Locate the cell with the specified text and output its (x, y) center coordinate. 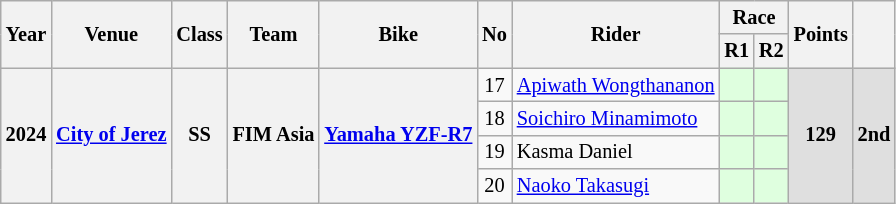
20 (494, 186)
R1 (736, 51)
Rider (616, 34)
18 (494, 118)
Points (821, 34)
No (494, 34)
City of Jerez (111, 136)
Venue (111, 34)
Bike (398, 34)
Team (274, 34)
Year (26, 34)
SS (199, 136)
17 (494, 85)
Yamaha YZF-R7 (398, 136)
Race (754, 17)
Soichiro Minamimoto (616, 118)
R2 (772, 51)
Kasma Daniel (616, 152)
Naoko Takasugi (616, 186)
2nd (874, 136)
FIM Asia (274, 136)
2024 (26, 136)
Class (199, 34)
19 (494, 152)
Apiwath Wongthananon (616, 85)
129 (821, 136)
